Return (x, y) of the center of cell containing provided text 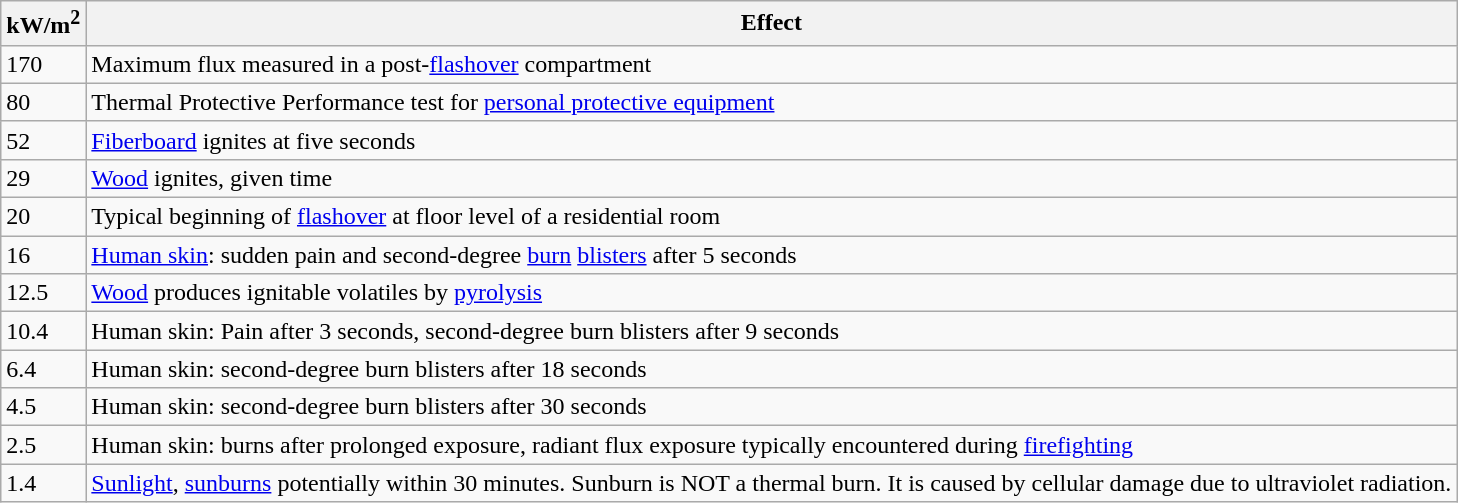
Wood ignites, given time (772, 178)
Human skin: burns after prolonged exposure, radiant flux exposure typically encountered during firefighting (772, 445)
4.5 (44, 407)
80 (44, 102)
1.4 (44, 483)
kW/m2 (44, 24)
Maximum flux measured in a post-flashover compartment (772, 64)
Human skin: second-degree burn blisters after 18 seconds (772, 369)
10.4 (44, 331)
20 (44, 217)
Human skin: second-degree burn blisters after 30 seconds (772, 407)
2.5 (44, 445)
170 (44, 64)
Thermal Protective Performance test for personal protective equipment (772, 102)
Effect (772, 24)
12.5 (44, 293)
Fiberboard ignites at five seconds (772, 140)
29 (44, 178)
Human skin: sudden pain and second-degree burn blisters after 5 seconds (772, 255)
Typical beginning of flashover at floor level of a residential room (772, 217)
16 (44, 255)
Human skin: Pain after 3 seconds, second-degree burn blisters after 9 seconds (772, 331)
52 (44, 140)
Wood produces ignitable volatiles by pyrolysis (772, 293)
Sunlight, sunburns potentially within 30 minutes. Sunburn is NOT a thermal burn. It is caused by cellular damage due to ultraviolet radiation. (772, 483)
6.4 (44, 369)
